Pinpoint the cell where the given text exists, returning its [x, y] midpoint coordinate. 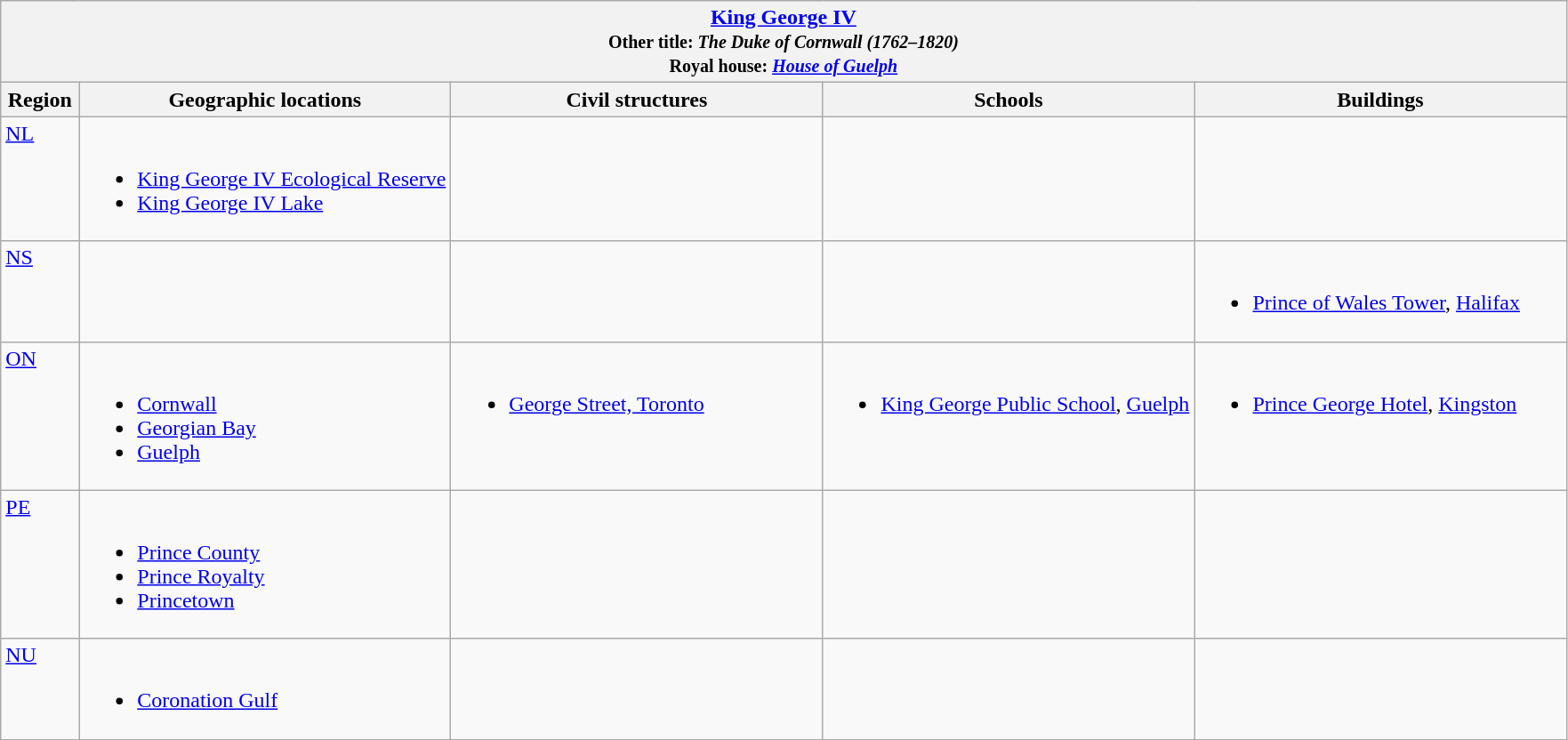
George Street, Toronto [637, 416]
CornwallGeorgian BayGuelph [265, 416]
Prince of Wales Tower, Halifax [1380, 292]
NS [40, 292]
Prince CountyPrince RoyaltyPrincetown [265, 564]
Prince George Hotel, Kingston [1380, 416]
Region [40, 100]
NU [40, 688]
ON [40, 416]
Coronation Gulf [265, 688]
Civil structures [637, 100]
NL [40, 179]
King George Public School, Guelph [1009, 416]
PE [40, 564]
King George IVOther title: The Duke of Cornwall (1762–1820)Royal house: House of Guelph [784, 42]
King George IV Ecological ReserveKing George IV Lake [265, 179]
Geographic locations [265, 100]
Schools [1009, 100]
Buildings [1380, 100]
